Return the (x, y) coordinate for the center point of the cell that contains the specified text.  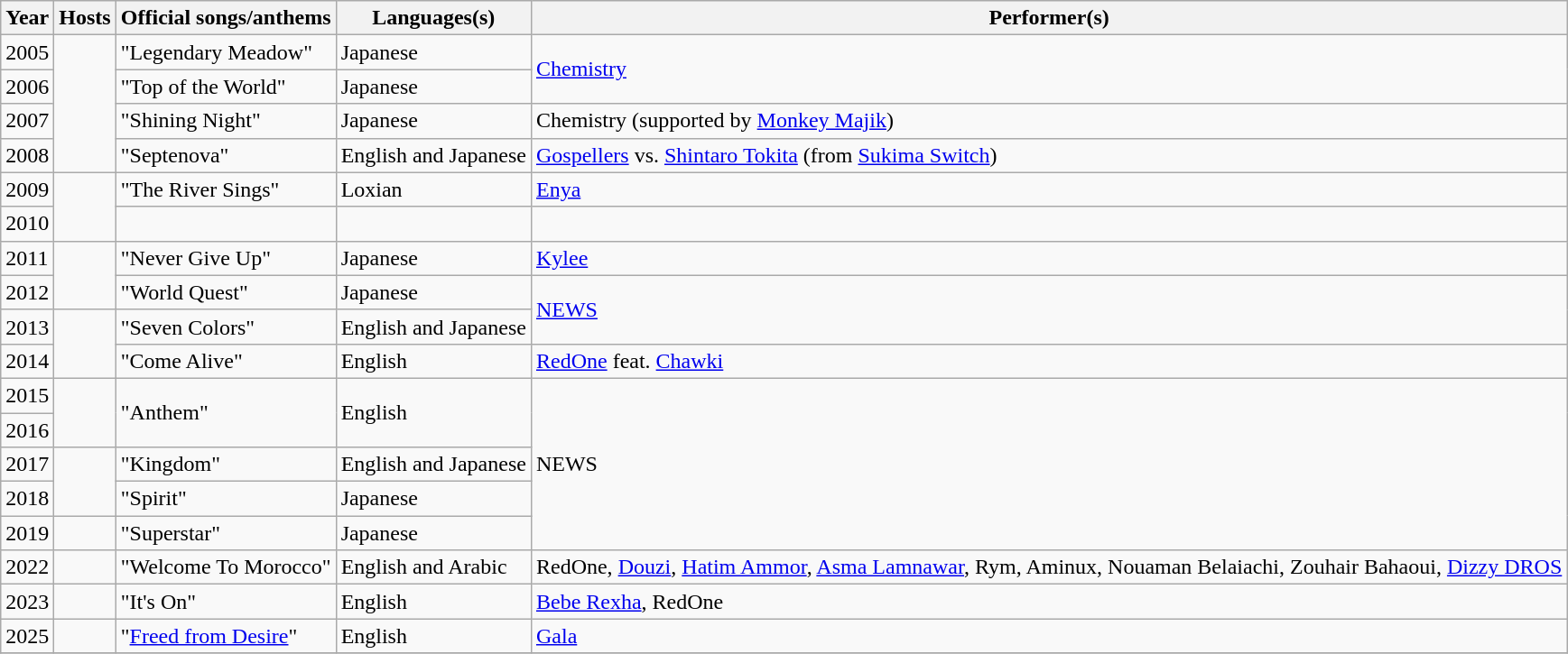
English and Arabic (433, 567)
Hosts (85, 18)
"Freed from Desire" (226, 636)
2008 (27, 155)
2015 (27, 395)
2014 (27, 361)
2012 (27, 292)
2022 (27, 567)
2007 (27, 121)
RedOne feat. Chawki (1049, 361)
2006 (27, 87)
2009 (27, 189)
2023 (27, 602)
"The River Sings" (226, 189)
"Spirit" (226, 499)
"World Quest" (226, 292)
2025 (27, 636)
2016 (27, 430)
"Legendary Meadow" (226, 52)
Chemistry (supported by Monkey Majik) (1049, 121)
"Top of the World" (226, 87)
Gala (1049, 636)
"Septenova" (226, 155)
2010 (27, 224)
2019 (27, 533)
"Kingdom" (226, 465)
"Seven Colors" (226, 327)
"It's On" (226, 602)
2013 (27, 327)
Year (27, 18)
"Shining Night" (226, 121)
Gospellers vs. Shintaro Tokita (from Sukima Switch) (1049, 155)
Kylee (1049, 258)
2017 (27, 465)
Chemistry (1049, 69)
"Welcome To Morocco" (226, 567)
2018 (27, 499)
Official songs/anthems (226, 18)
Performer(s) (1049, 18)
RedOne, Douzi, Hatim Ammor, Asma Lamnawar, Rym, Aminux, Nouaman Belaiachi, Zouhair Bahaoui, Dizzy DROS (1049, 567)
"Never Give Up" (226, 258)
Loxian (433, 189)
Languages(s) (433, 18)
2005 (27, 52)
"Superstar" (226, 533)
2011 (27, 258)
Bebe Rexha, RedOne (1049, 602)
"Anthem" (226, 412)
"Come Alive" (226, 361)
Enya (1049, 189)
